Find where the given text appears and provide that cell's center as [x, y] coordinate. 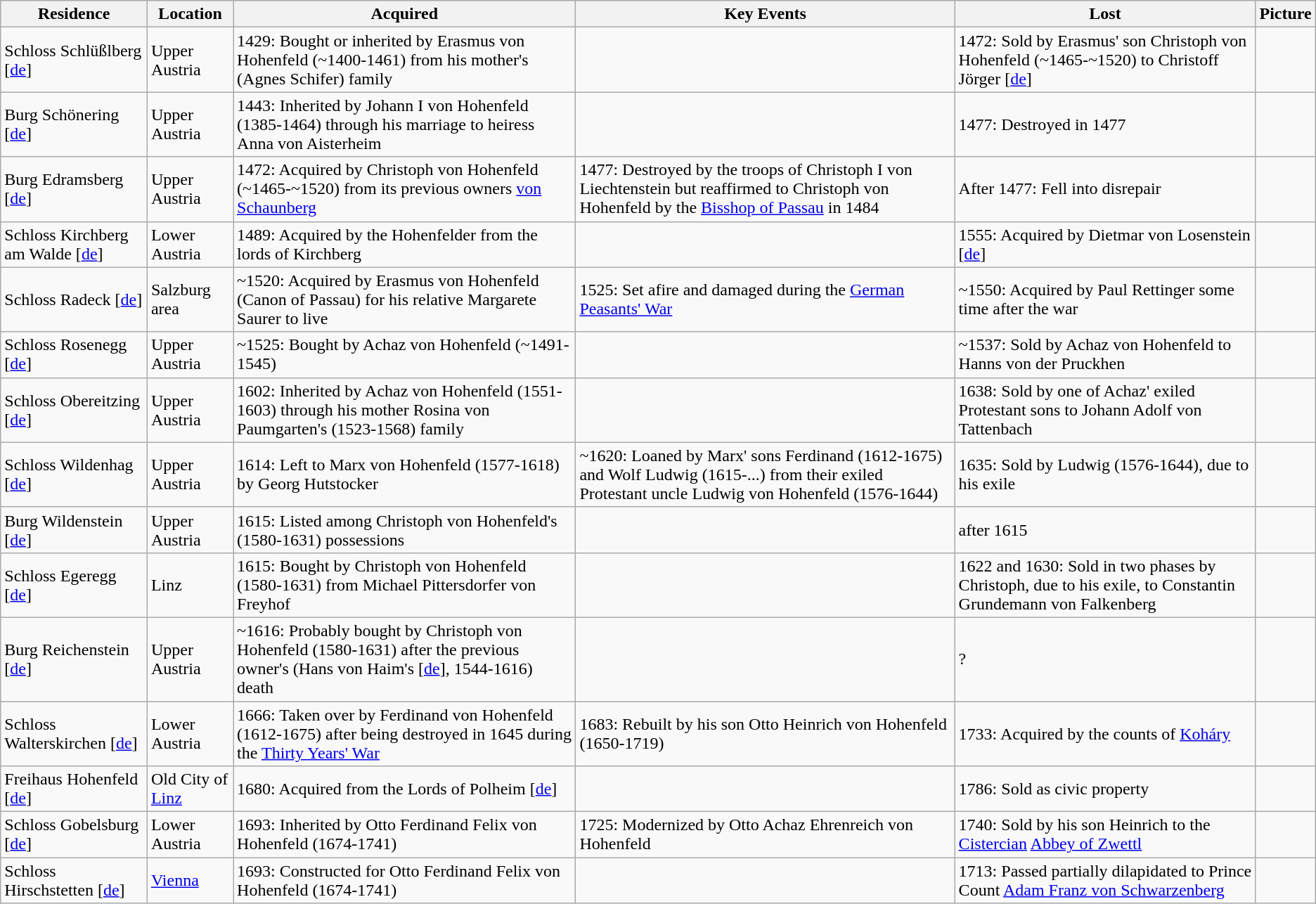
Schloss Wildenhag [de] [75, 474]
1786: Sold as civic property [1105, 789]
Residence [75, 14]
Schloss Obereitzing [de] [75, 410]
1443: Inherited by Johann I von Hohenfeld (1385-1464) through his marriage to heiress Anna von Aisterheim [405, 124]
~1550: Acquired by Paul Rettinger some time after the war [1105, 299]
Burg Reichenstein [de] [75, 659]
1602: Inherited by Achaz von Hohenfeld (1551-1603) through his mother Rosina von Paumgarten's (1523-1568) family [405, 410]
1477: Destroyed in 1477 [1105, 124]
1733: Acquired by the counts of Koháry [1105, 734]
Schloss Radeck [de] [75, 299]
Linz [190, 585]
Acquired [405, 14]
1615: Bought by Christoph von Hohenfeld (1580-1631) from Michael Pittersdorfer von Freyhof [405, 585]
Schloss Egeregg [de] [75, 585]
1622 and 1630: Sold in two phases by Christoph, due to his exile, to Constantin Grundemann von Falkenberg [1105, 585]
Key Events [765, 14]
Burg Wildenstein [de] [75, 530]
1472: Acquired by Christoph von Hohenfeld (~1465-~1520) from its previous owners von Schaunberg [405, 189]
1740: Sold by his son Heinrich to the Cistercian Abbey of Zwettl [1105, 835]
1429: Bought or inherited by Erasmus von Hohenfeld (~1400-1461) from his mother's (Agnes Schifer) family [405, 60]
1638: Sold by one of Achaz' exiled Protestant sons to Johann Adolf von Tattenbach [1105, 410]
Schloss Gobelsburg [de] [75, 835]
Lost [1105, 14]
Vienna [190, 880]
After 1477: Fell into disrepair [1105, 189]
1472: Sold by Erasmus' son Christoph von Hohenfeld (~1465-~1520) to Christoff Jörger [de] [1105, 60]
1615: Listed among Christoph von Hohenfeld's (1580-1631) possessions [405, 530]
after 1615 [1105, 530]
Picture [1285, 14]
1555: Acquired by Dietmar von Losenstein [de] [1105, 245]
Location [190, 14]
Burg Edramsberg [de] [75, 189]
Schloss Walterskirchen [de] [75, 734]
Schloss Schlüßlberg [de] [75, 60]
~1537: Sold by Achaz von Hohenfeld to Hanns von der Pruckhen [1105, 354]
Salzburg area [190, 299]
1680: Acquired from the Lords of Polheim [de] [405, 789]
1525: Set afire and damaged during the German Peasants' War [765, 299]
Burg Schönering [de] [75, 124]
Schloss Kirchberg am Walde [de] [75, 245]
Old City of Linz [190, 789]
? [1105, 659]
Freihaus Hohenfeld [de] [75, 789]
1489: Acquired by the Hohenfelder from the lords of Kirchberg [405, 245]
1614: Left to Marx von Hohenfeld (1577-1618) by Georg Hutstocker [405, 474]
1725: Modernized by Otto Achaz Ehrenreich von Hohenfeld [765, 835]
1683: Rebuilt by his son Otto Heinrich von Hohenfeld (1650-1719) [765, 734]
1477: Destroyed by the troops of Christoph I von Liechtenstein but reaffirmed to Christoph von Hohenfeld by the Bisshop of Passau in 1484 [765, 189]
~1616: Probably bought by Christoph von Hohenfeld (1580-1631) after the previous owner's (Hans von Haim's [de], 1544-1616) death [405, 659]
1635: Sold by Ludwig (1576-1644), due to his exile [1105, 474]
1693: Constructed for Otto Ferdinand Felix von Hohenfeld (1674-1741) [405, 880]
~1520: Acquired by Erasmus von Hohenfeld (Canon of Passau) for his relative Margarete Saurer to live [405, 299]
Schloss Rosenegg [de] [75, 354]
~1620: Loaned by Marx' sons Ferdinand (1612-1675) and Wolf Ludwig (1615-...) from their exiled Protestant uncle Ludwig von Hohenfeld (1576-1644) [765, 474]
1713: Passed partially dilapidated to Prince Count Adam Franz von Schwarzenberg [1105, 880]
1666: Taken over by Ferdinand von Hohenfeld (1612-1675) after being destroyed in 1645 during the Thirty Years' War [405, 734]
~1525: Bought by Achaz von Hohenfeld (~1491-1545) [405, 354]
Schloss Hirschstetten [de] [75, 880]
1693: Inherited by Otto Ferdinand Felix von Hohenfeld (1674-1741) [405, 835]
